Identify which cell holds the provided text, then report its [x, y] central coordinate. 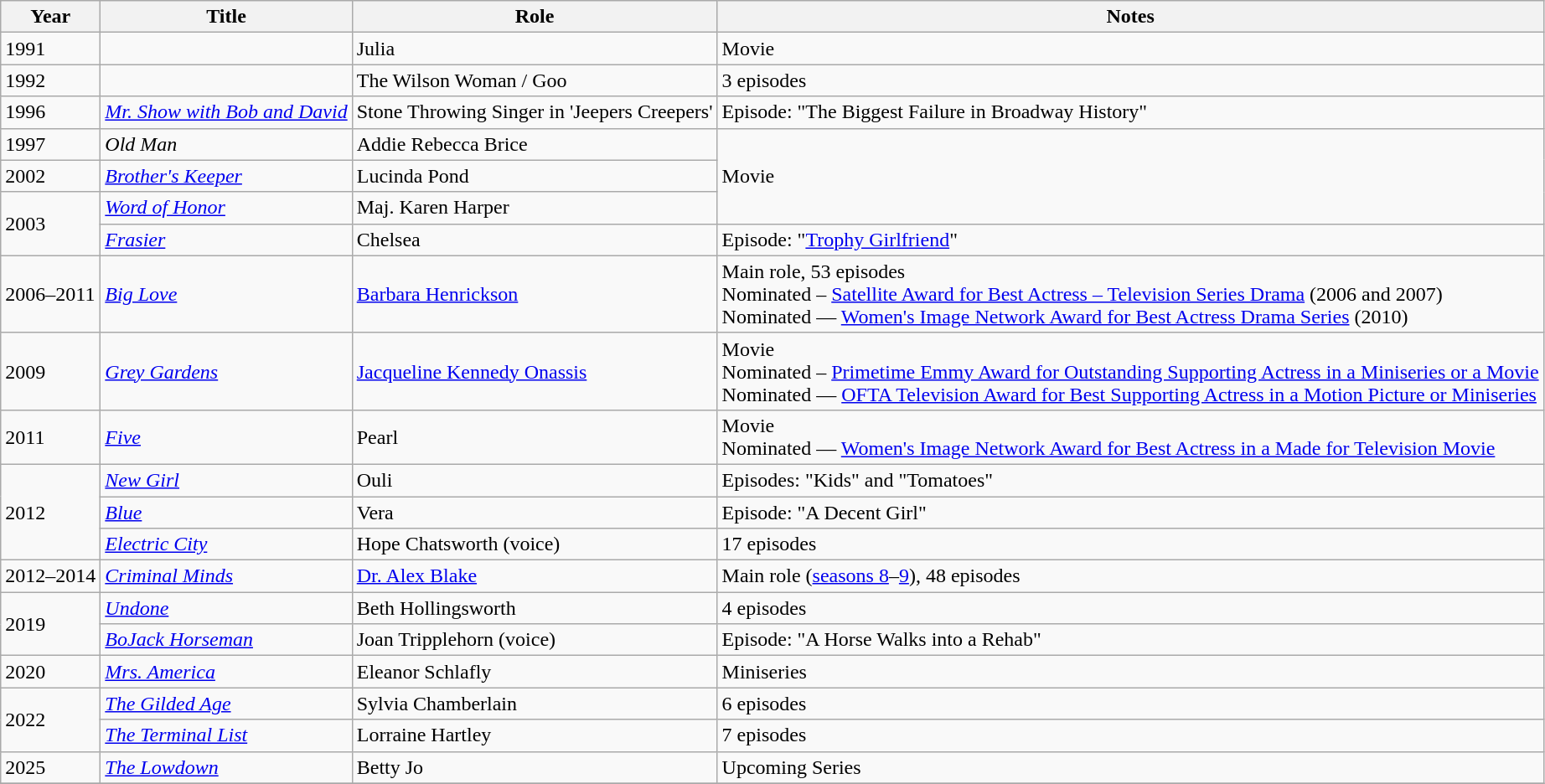
Grey Gardens [226, 371]
Year [50, 17]
Ouli [535, 480]
2012 [50, 512]
Barbara Henrickson [535, 294]
Eleanor Schlafly [535, 672]
2025 [50, 767]
2011 [50, 437]
Upcoming Series [1130, 767]
Stone Throwing Singer in 'Jeepers Creepers' [535, 112]
2006–2011 [50, 294]
Episode: "A Horse Walks into a Rehab" [1130, 640]
MovieNominated — Women's Image Network Award for Best Actress in a Made for Television Movie [1130, 437]
Lorraine Hartley [535, 735]
Role [535, 17]
2002 [50, 176]
Joan Tripplehorn (voice) [535, 640]
Frasier [226, 240]
Jacqueline Kennedy Onassis [535, 371]
2012–2014 [50, 576]
2009 [50, 371]
Sylvia Chamberlain [535, 704]
2019 [50, 624]
Episode: "The Biggest Failure in Broadway History" [1130, 112]
The Terminal List [226, 735]
17 episodes [1130, 544]
Episode: "A Decent Girl" [1130, 512]
Old Man [226, 144]
Lucinda Pond [535, 176]
Five [226, 437]
Betty Jo [535, 767]
1991 [50, 49]
2020 [50, 672]
New Girl [226, 480]
BoJack Horseman [226, 640]
2003 [50, 224]
6 episodes [1130, 704]
Pearl [535, 437]
Mrs. America [226, 672]
Miniseries [1130, 672]
Beth Hollingsworth [535, 608]
Vera [535, 512]
Blue [226, 512]
Title [226, 17]
Notes [1130, 17]
The Wilson Woman / Goo [535, 80]
Episode: "Trophy Girlfriend" [1130, 240]
The Gilded Age [226, 704]
Word of Honor [226, 208]
7 episodes [1130, 735]
Undone [226, 608]
Maj. Karen Harper [535, 208]
4 episodes [1130, 608]
Mr. Show with Bob and David [226, 112]
2022 [50, 720]
1996 [50, 112]
1992 [50, 80]
Criminal Minds [226, 576]
Electric City [226, 544]
The Lowdown [226, 767]
Brother's Keeper [226, 176]
Chelsea [535, 240]
Big Love [226, 294]
Addie Rebecca Brice [535, 144]
Main role (seasons 8–9), 48 episodes [1130, 576]
1997 [50, 144]
3 episodes [1130, 80]
Dr. Alex Blake [535, 576]
Episodes: "Kids" and "Tomatoes" [1130, 480]
Julia [535, 49]
Hope Chatsworth (voice) [535, 544]
